Capture the cell that displays the provided text and extract its (X, Y) central coordinate. 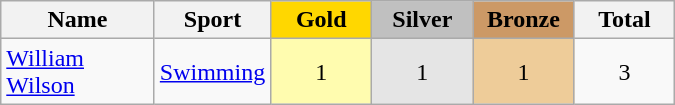
Bronze (524, 20)
Sport (212, 20)
Swimming (212, 72)
Name (78, 20)
3 (624, 72)
Silver (422, 20)
Gold (322, 20)
Total (624, 20)
William Wilson (78, 72)
